Return the (x, y) coordinate for the center point of the cell that contains the specified text.  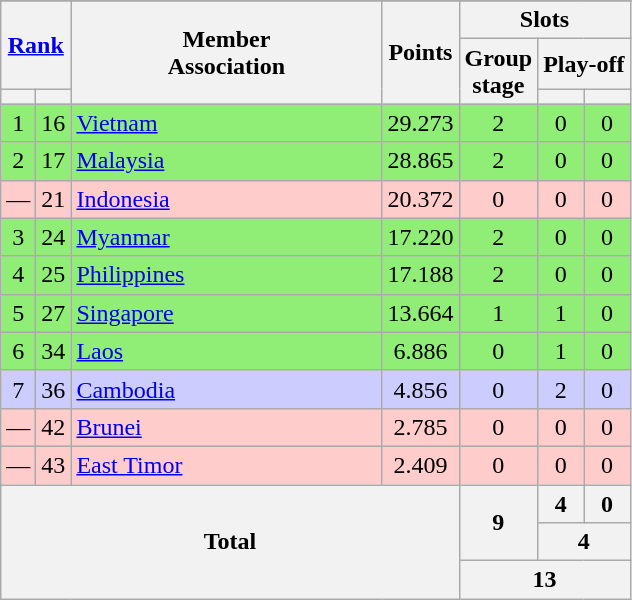
Malaysia (226, 161)
Slots (544, 20)
3 (18, 237)
28.865 (420, 161)
20.372 (420, 199)
Laos (226, 351)
MemberAssociation (226, 52)
Total (230, 541)
27 (54, 313)
Brunei (226, 427)
43 (54, 465)
Groupstage (498, 72)
42 (54, 427)
Singapore (226, 313)
2.409 (420, 465)
Myanmar (226, 237)
5 (18, 313)
25 (54, 275)
Points (420, 52)
36 (54, 389)
13.664 (420, 313)
Rank (36, 45)
6.886 (420, 351)
Cambodia (226, 389)
17.188 (420, 275)
6 (18, 351)
Vietnam (226, 123)
17.220 (420, 237)
4.856 (420, 389)
2.785 (420, 427)
13 (544, 580)
29.273 (420, 123)
Philippines (226, 275)
7 (18, 389)
34 (54, 351)
East Timor (226, 465)
Play-off (584, 64)
24 (54, 237)
17 (54, 161)
16 (54, 123)
21 (54, 199)
Indonesia (226, 199)
9 (498, 522)
